Capture the cell that displays the provided text and extract its (X, Y) central coordinate. 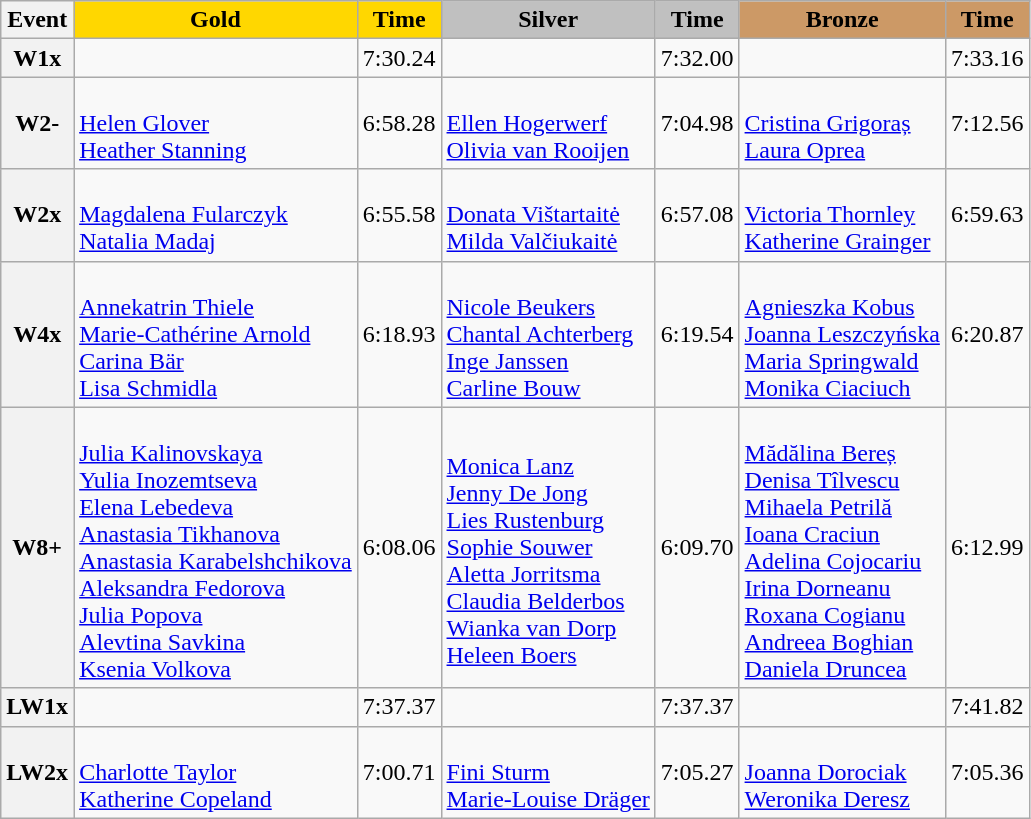
6:08.06 (399, 548)
7:05.27 (697, 772)
7:12.56 (987, 123)
W2x (38, 215)
6:20.87 (987, 334)
6:12.99 (987, 548)
Annekatrin ThieleMarie-Cathérine ArnoldCarina BärLisa Schmidla (216, 334)
Silver (548, 20)
LW2x (38, 772)
7:00.71 (399, 772)
6:58.28 (399, 123)
Ellen HogerwerfOlivia van Rooijen (548, 123)
Monica LanzJenny De JongLies RustenburgSophie SouwerAletta JorritsmaClaudia BelderbosWianka van DorpHeleen Boers (548, 548)
W8+ (38, 548)
7:04.98 (697, 123)
6:19.54 (697, 334)
6:55.58 (399, 215)
Nicole BeukersChantal AchterbergInge JanssenCarline Bouw (548, 334)
6:57.08 (697, 215)
7:05.36 (987, 772)
Charlotte TaylorKatherine Copeland (216, 772)
W1x (38, 58)
Donata VištartaitėMilda Valčiukaitė (548, 215)
7:33.16 (987, 58)
W2- (38, 123)
Gold (216, 20)
7:30.24 (399, 58)
Helen GloverHeather Stanning (216, 123)
7:41.82 (987, 707)
6:09.70 (697, 548)
Joanna DorociakWeronika Deresz (842, 772)
6:18.93 (399, 334)
Agnieszka KobusJoanna LeszczyńskaMaria SpringwaldMonika Ciaciuch (842, 334)
Bronze (842, 20)
Fini SturmMarie-Louise Dräger (548, 772)
Victoria ThornleyKatherine Grainger (842, 215)
Mădălina BereșDenisa TîlvescuMihaela PetrilăIoana CraciunAdelina CojocariuIrina DorneanuRoxana CogianuAndreea BoghianDaniela Druncea (842, 548)
Cristina GrigorașLaura Oprea (842, 123)
W4x (38, 334)
7:32.00 (697, 58)
Event (38, 20)
6:59.63 (987, 215)
LW1x (38, 707)
Magdalena FularczykNatalia Madaj (216, 215)
